Pinpoint the cell where the given text exists, returning its (X, Y) midpoint coordinate. 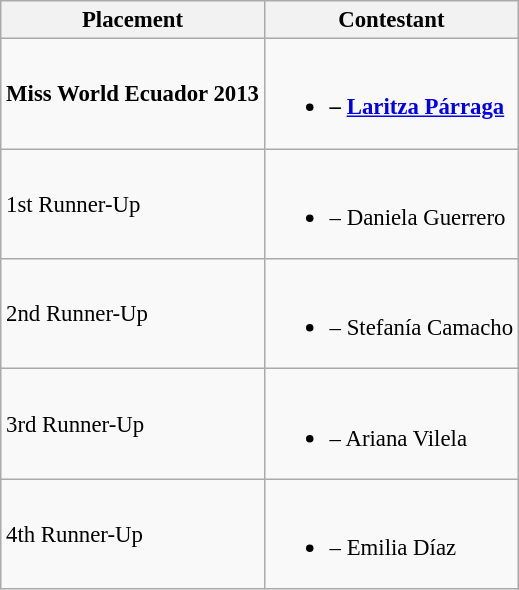
– Laritza Párraga (391, 94)
4th Runner-Up (133, 534)
Placement (133, 20)
– Ariana Vilela (391, 424)
– Emilia Díaz (391, 534)
2nd Runner-Up (133, 314)
– Daniela Guerrero (391, 204)
1st Runner-Up (133, 204)
– Stefanía Camacho (391, 314)
Contestant (391, 20)
Miss World Ecuador 2013 (133, 94)
3rd Runner-Up (133, 424)
